Detect which cell encompasses the target text, then output its [X, Y] center coordinate. 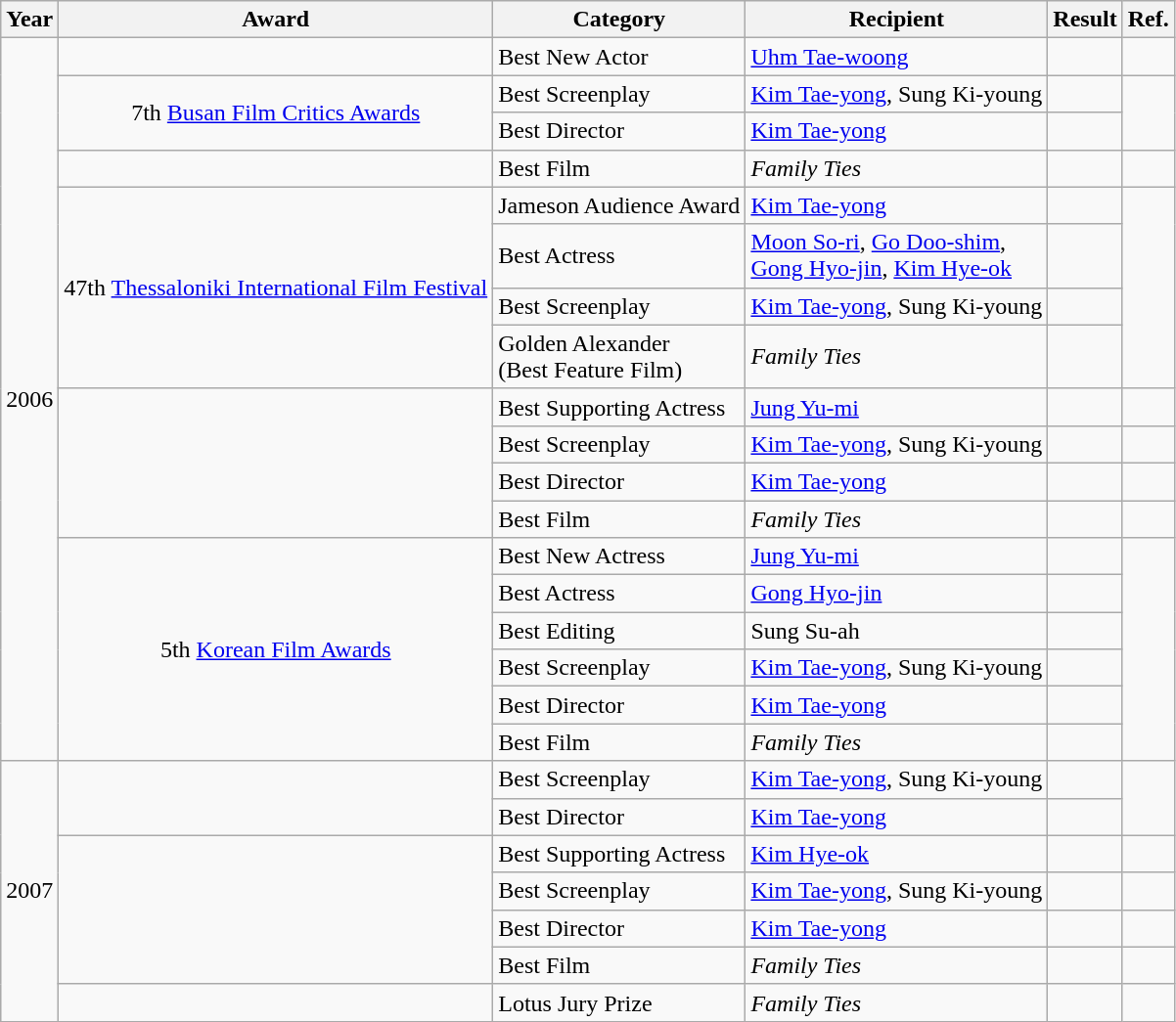
Category [619, 20]
Recipient [896, 20]
Best New Actress [619, 556]
Best New Actor [619, 57]
5th Korean Film Awards [276, 649]
Gong Hyo-jin [896, 594]
Ref. [1149, 20]
47th Thessaloniki International Film Festival [276, 288]
2006 [29, 399]
Moon So-ri, Go Doo-shim,Gong Hyo-jin, Kim Hye-ok [896, 256]
Jameson Audience Award [619, 205]
Result [1085, 20]
Uhm Tae-woong [896, 57]
2007 [29, 891]
Year [29, 20]
Golden Alexander(Best Feature Film) [619, 356]
Sung Su-ah [896, 631]
Award [276, 20]
Kim Hye-ok [896, 854]
7th Busan Film Critics Awards [276, 112]
Best Editing [619, 631]
Lotus Jury Prize [619, 1002]
